Identify which cell holds the provided text, then report its [x, y] central coordinate. 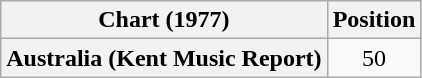
Australia (Kent Music Report) [164, 58]
Position [374, 20]
50 [374, 58]
Chart (1977) [164, 20]
